Detect which cell encompasses the target text, then output its (X, Y) center coordinate. 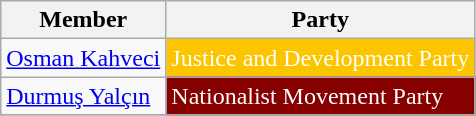
Party (320, 20)
Durmuş Yalçın (84, 96)
Osman Kahveci (84, 58)
Member (84, 20)
Nationalist Movement Party (320, 96)
Justice and Development Party (320, 58)
